Provide the (x, y) coordinate of the cell's center where the given text is located.  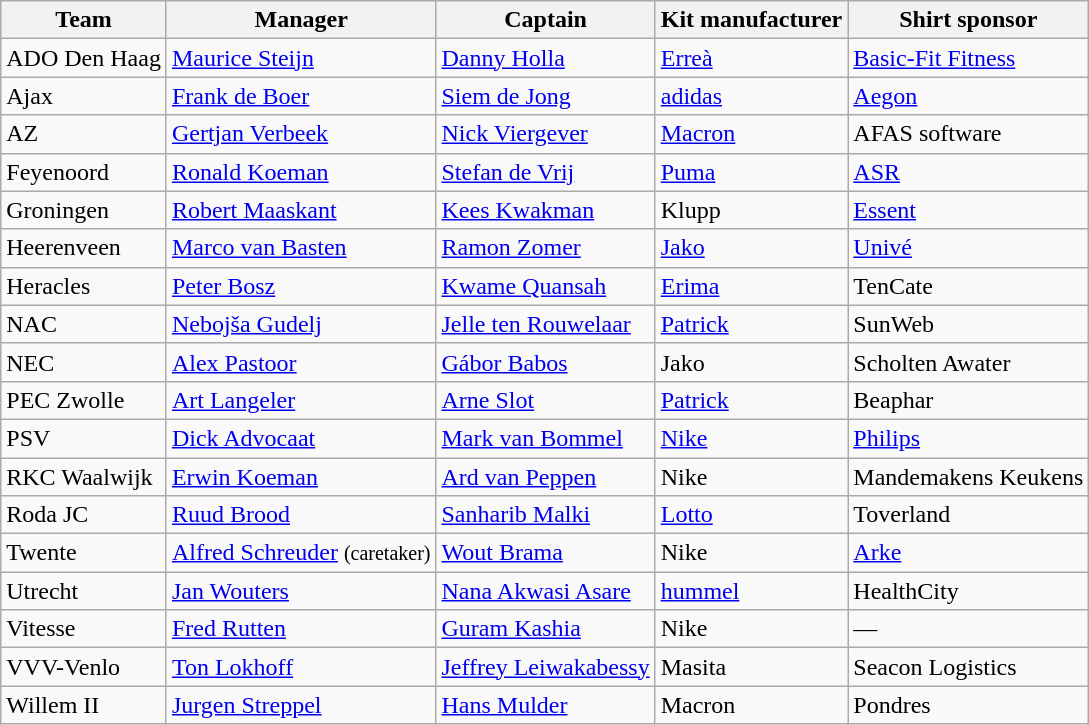
Lotto (752, 515)
Essent (968, 210)
Aegon (968, 96)
Kit manufacturer (752, 20)
— (968, 629)
Roda JC (84, 515)
TenCate (968, 286)
Heracles (84, 286)
Sanharib Malki (546, 515)
hummel (752, 591)
Robert Maaskant (301, 210)
Alfred Schreuder (caretaker) (301, 553)
Nick Viergever (546, 134)
SunWeb (968, 324)
ADO Den Haag (84, 58)
Jurgen Streppel (301, 705)
Fred Rutten (301, 629)
Masita (752, 667)
Toverland (968, 515)
Danny Holla (546, 58)
Manager (301, 20)
Willem II (84, 705)
RKC Waalwijk (84, 477)
PEC Zwolle (84, 400)
AFAS software (968, 134)
Erreà (752, 58)
Gábor Babos (546, 362)
Scholten Awater (968, 362)
Wout Brama (546, 553)
Kwame Quansah (546, 286)
Ajax (84, 96)
NEC (84, 362)
Feyenoord (84, 172)
Twente (84, 553)
Ronald Koeman (301, 172)
Ramon Zomer (546, 248)
Beaphar (968, 400)
Frank de Boer (301, 96)
Univé (968, 248)
VVV-Venlo (84, 667)
Ton Lokhoff (301, 667)
Arke (968, 553)
Jelle ten Rouwelaar (546, 324)
Hans Mulder (546, 705)
Stefan de Vrij (546, 172)
Nana Akwasi Asare (546, 591)
NAC (84, 324)
Erwin Koeman (301, 477)
Ruud Brood (301, 515)
Utrecht (84, 591)
Ard van Peppen (546, 477)
Gertjan Verbeek (301, 134)
Nebojša Gudelj (301, 324)
Mandemakens Keukens (968, 477)
Vitesse (84, 629)
Arne Slot (546, 400)
Heerenveen (84, 248)
adidas (752, 96)
Mark van Bommel (546, 438)
AZ (84, 134)
Guram Kashia (546, 629)
ASR (968, 172)
Philips (968, 438)
Klupp (752, 210)
Maurice Steijn (301, 58)
Shirt sponsor (968, 20)
Dick Advocaat (301, 438)
PSV (84, 438)
Basic-Fit Fitness (968, 58)
Peter Bosz (301, 286)
Siem de Jong (546, 96)
Seacon Logistics (968, 667)
Captain (546, 20)
Jan Wouters (301, 591)
Kees Kwakman (546, 210)
Art Langeler (301, 400)
HealthCity (968, 591)
Team (84, 20)
Erima (752, 286)
Groningen (84, 210)
Alex Pastoor (301, 362)
Pondres (968, 705)
Jeffrey Leiwakabessy (546, 667)
Puma (752, 172)
Marco van Basten (301, 248)
